Detect which cell encompasses the target text, then output its (X, Y) center coordinate. 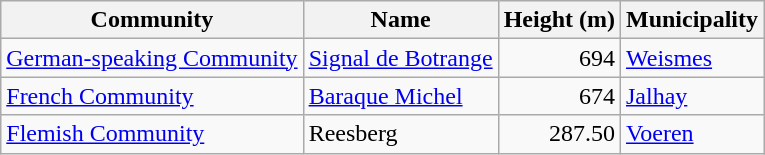
French Community (152, 96)
German-speaking Community (152, 58)
Reesberg (400, 134)
694 (559, 58)
Name (400, 20)
Weismes (692, 58)
Voeren (692, 134)
Municipality (692, 20)
Flemish Community (152, 134)
674 (559, 96)
Signal de Botrange (400, 58)
287.50 (559, 134)
Baraque Michel (400, 96)
Community (152, 20)
Jalhay (692, 96)
Height (m) (559, 20)
